Extract the (x, y) coordinate from the center of the cell holding the provided text.  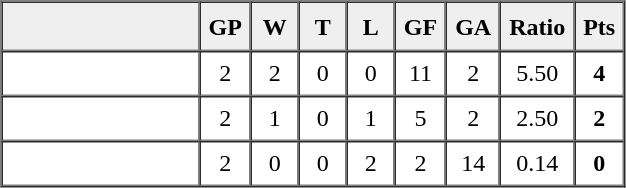
T (323, 27)
14 (473, 164)
Ratio (537, 27)
0.14 (537, 164)
L (371, 27)
4 (599, 74)
W (275, 27)
2.50 (537, 118)
GA (473, 27)
Pts (599, 27)
5 (420, 118)
5.50 (537, 74)
GP (226, 27)
GF (420, 27)
11 (420, 74)
